Output the (X, Y) coordinate of the center of the cell containing the given text.  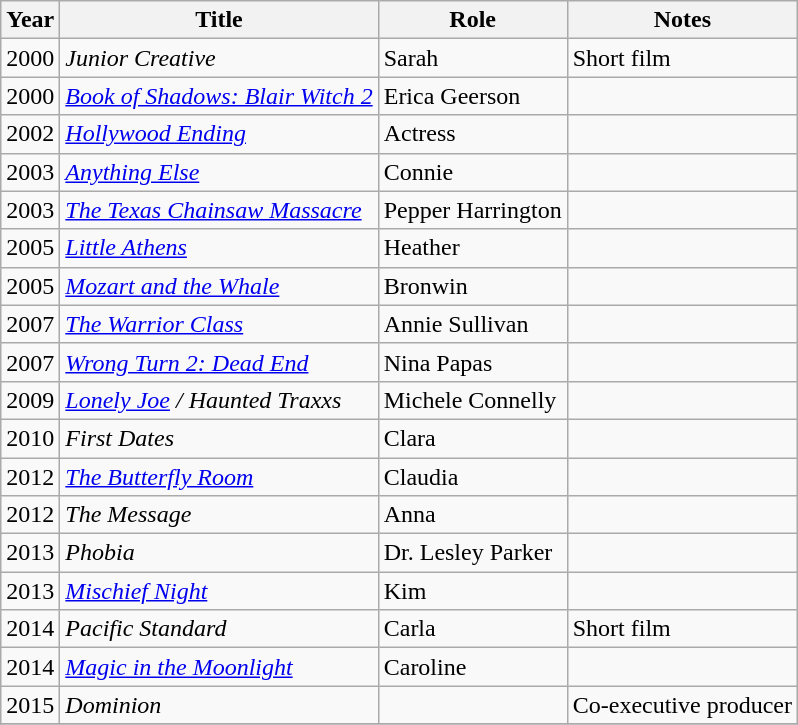
Actress (472, 134)
Notes (682, 20)
Dominion (219, 705)
Mischief Night (219, 591)
Title (219, 20)
Hollywood Ending (219, 134)
The Texas Chainsaw Massacre (219, 210)
Erica Geerson (472, 96)
Heather (472, 248)
Year (30, 20)
Caroline (472, 667)
2002 (30, 134)
Junior Creative (219, 58)
Sarah (472, 58)
Claudia (472, 477)
Co-executive producer (682, 705)
Dr. Lesley Parker (472, 553)
Wrong Turn 2: Dead End (219, 362)
Carla (472, 629)
Connie (472, 172)
Pepper Harrington (472, 210)
Lonely Joe / Haunted Traxxs (219, 400)
Anna (472, 515)
Clara (472, 438)
Annie Sullivan (472, 324)
Little Athens (219, 248)
Role (472, 20)
2009 (30, 400)
The Butterfly Room (219, 477)
Nina Papas (472, 362)
2010 (30, 438)
First Dates (219, 438)
Phobia (219, 553)
2015 (30, 705)
Mozart and the Whale (219, 286)
The Message (219, 515)
Book of Shadows: Blair Witch 2 (219, 96)
Kim (472, 591)
Anything Else (219, 172)
Pacific Standard (219, 629)
Bronwin (472, 286)
Michele Connelly (472, 400)
Magic in the Moonlight (219, 667)
The Warrior Class (219, 324)
